Extract the [x, y] coordinate from the center of the cell holding the provided text.  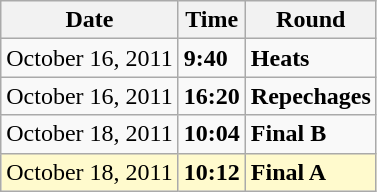
9:40 [212, 58]
Final B [310, 134]
Final A [310, 172]
10:12 [212, 172]
Date [90, 20]
Repechages [310, 96]
10:04 [212, 134]
16:20 [212, 96]
Round [310, 20]
Heats [310, 58]
Time [212, 20]
